Locate the cell with the specified text and output its (X, Y) center coordinate. 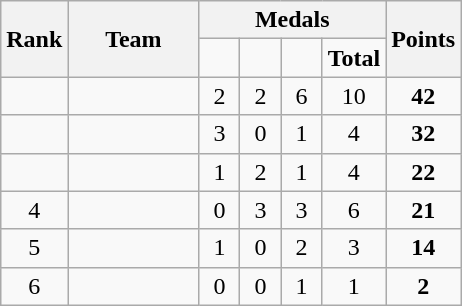
14 (424, 248)
32 (424, 134)
Total (354, 58)
Rank (34, 39)
22 (424, 172)
42 (424, 96)
5 (34, 248)
10 (354, 96)
Points (424, 39)
Medals (292, 20)
Team (134, 39)
21 (424, 210)
